Pinpoint the cell where the given text exists, returning its [x, y] midpoint coordinate. 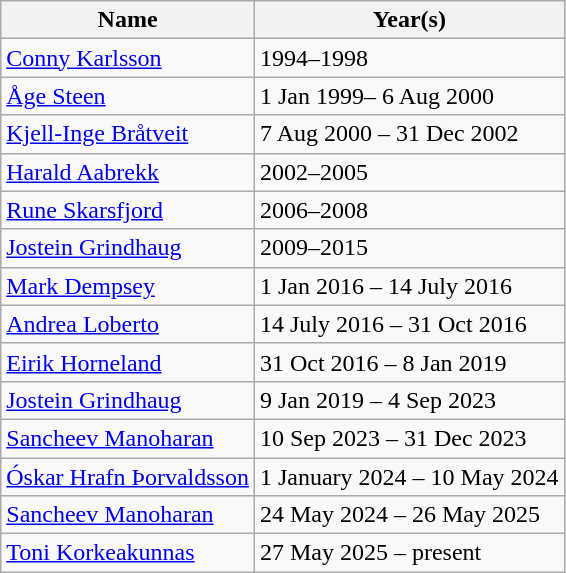
10 Sep 2023 – 31 Dec 2023 [409, 438]
1994–1998 [409, 58]
1 Jan 1999– 6 Aug 2000 [409, 96]
Kjell-Inge Bråtveit [128, 134]
24 May 2024 – 26 May 2025 [409, 515]
Toni Korkeakunnas [128, 553]
Óskar Hrafn Þorvaldsson [128, 477]
14 July 2016 – 31 Oct 2016 [409, 324]
Eirik Horneland [128, 362]
Rune Skarsfjord [128, 210]
1 Jan 2016 – 14 July 2016 [409, 286]
Conny Karlsson [128, 58]
Name [128, 20]
Åge Steen [128, 96]
2009–2015 [409, 248]
9 Jan 2019 – 4 Sep 2023 [409, 400]
Harald Aabrekk [128, 172]
31 Oct 2016 – 8 Jan 2019 [409, 362]
27 May 2025 – present [409, 553]
2002–2005 [409, 172]
7 Aug 2000 – 31 Dec 2002 [409, 134]
Andrea Loberto [128, 324]
Year(s) [409, 20]
2006–2008 [409, 210]
Mark Dempsey [128, 286]
1 January 2024 – 10 May 2024 [409, 477]
